Provide the (x, y) coordinate of the cell's center where the given text is located.  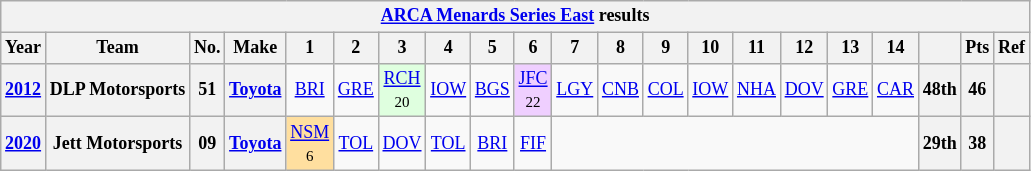
2 (356, 48)
Ref (1012, 48)
46 (978, 90)
7 (575, 48)
Jett Motorsports (117, 144)
13 (850, 48)
4 (448, 48)
RCH20 (402, 90)
6 (533, 48)
JFC22 (533, 90)
Pts (978, 48)
No. (208, 48)
NHA (757, 90)
8 (621, 48)
CAR (896, 90)
CNB (621, 90)
COL (666, 90)
ARCA Menards Series East results (516, 16)
Make (256, 48)
LGY (575, 90)
10 (710, 48)
1 (310, 48)
48th (940, 90)
NSM6 (310, 144)
11 (757, 48)
09 (208, 144)
3 (402, 48)
BGS (493, 90)
2012 (24, 90)
5 (493, 48)
12 (804, 48)
29th (940, 144)
Year (24, 48)
2020 (24, 144)
14 (896, 48)
Team (117, 48)
FIF (533, 144)
51 (208, 90)
DLP Motorsports (117, 90)
9 (666, 48)
38 (978, 144)
